Provide the (X, Y) coordinate of the cell's center where the given text is located.  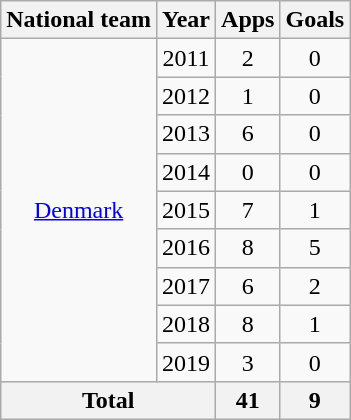
5 (315, 248)
Denmark (79, 210)
2013 (186, 134)
2018 (186, 324)
2014 (186, 172)
Year (186, 20)
2012 (186, 96)
3 (248, 362)
2011 (186, 58)
Apps (248, 20)
Goals (315, 20)
2017 (186, 286)
41 (248, 400)
9 (315, 400)
2016 (186, 248)
7 (248, 210)
2019 (186, 362)
National team (79, 20)
2015 (186, 210)
Total (108, 400)
